Provide the (X, Y) coordinate of the cell's center where the given text is located.  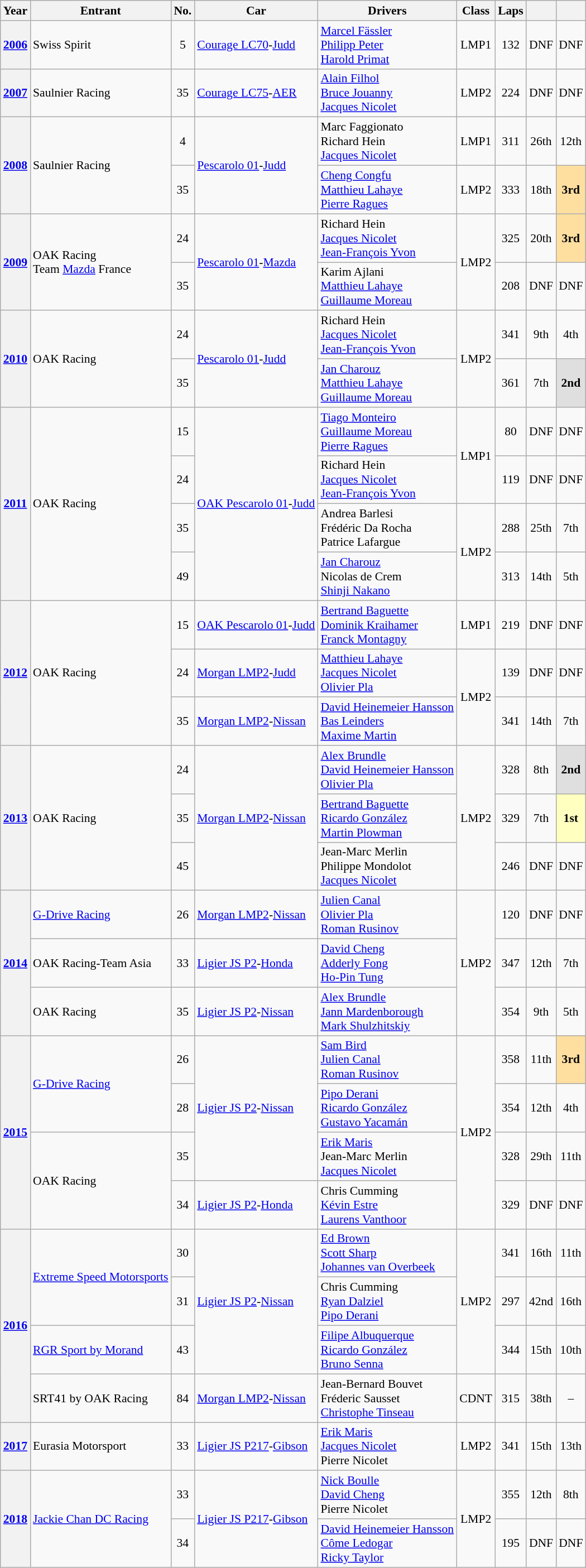
Bertrand Baguette Ricardo González Martin Plowman (387, 818)
Laps (511, 11)
Erik Maris Jean-Marc Merlin Jacques Nicolet (387, 1156)
315 (511, 1398)
311 (511, 142)
OAK Racing-Team Asia (100, 963)
Jean-Marc Merlin Philippe Mondolot Jacques Nicolet (387, 866)
Year (16, 11)
28 (182, 1108)
30 (182, 1253)
CDNT (475, 1398)
Alex Brundle David Heinemeier Hansson Olivier Pla (387, 770)
2015 (16, 1132)
Ed Brown Scott Sharp Johannes van Overbeek (387, 1253)
20th (541, 238)
Andrea Barlesi Frédéric Da Rocha Patrice Lafargue (387, 528)
224 (511, 93)
358 (511, 1060)
219 (511, 625)
Alain Filhol Bruce Jouanny Jacques Nicolet (387, 93)
80 (511, 432)
246 (511, 866)
2008 (16, 165)
Jan Charouz Matthieu Lahaye Guillaume Moreau (387, 383)
Marc Faggionato Richard Hein Jacques Nicolet (387, 142)
Entrant (100, 11)
4 (182, 142)
2016 (16, 1325)
2014 (16, 963)
2009 (16, 262)
Chris Cumming Kévin Estre Laurens Vanthoor (387, 1205)
– (570, 1398)
No. (182, 11)
Sam Bird Julien Canal Roman Rusinov (387, 1060)
31 (182, 1301)
Morgan LMP2-Judd (256, 673)
David Heinemeier Hansson Côme Ledogar Ricky Taylor (387, 1543)
Erik Maris Jacques Nicolet Pierre Nicolet (387, 1446)
Pescarolo 01-Mazda (256, 262)
313 (511, 577)
Jan Charouz Nicolas de Crem Shinji Nakano (387, 577)
2018 (16, 1519)
84 (182, 1398)
26th (541, 142)
Jackie Chan DC Racing (100, 1519)
43 (182, 1350)
RGR Sport by Morand (100, 1350)
10th (570, 1350)
Nick Boulle David Cheng Pierre Nicolet (387, 1495)
Filipe Albuquerque Ricardo González Bruno Senna (387, 1350)
Swiss Spirit (100, 45)
2013 (16, 818)
1st (570, 818)
120 (511, 915)
2011 (16, 504)
333 (511, 190)
2017 (16, 1446)
Car (256, 11)
45 (182, 866)
Alex Brundle Jann Mardenborough Mark Shulzhitskiy (387, 1011)
Julien Canal Olivier Pla Roman Rusinov (387, 915)
195 (511, 1543)
2006 (16, 45)
Extreme Speed Motorsports (100, 1277)
42nd (541, 1301)
Eurasia Motorsport (100, 1446)
208 (511, 287)
Marcel Fässler Philipp Peter Harold Primat (387, 45)
Tiago Monteiro Guillaume Moreau Pierre Ragues (387, 432)
Pipo Derani Ricardo González Gustavo Yacamán (387, 1108)
Matthieu Lahaye Jacques Nicolet Olivier Pla (387, 673)
297 (511, 1301)
2010 (16, 359)
344 (511, 1350)
325 (511, 238)
David Cheng Adderly Fong Ho-Pin Tung (387, 963)
SRT41 by OAK Racing (100, 1398)
25th (541, 528)
5 (182, 45)
Karim Ajlani Matthieu Lahaye Guillaume Moreau (387, 287)
Jean-Bernard Bouvet Fréderic Sausset Christophe Tinseau (387, 1398)
139 (511, 673)
132 (511, 45)
Courage LC75-AER (256, 93)
288 (511, 528)
2012 (16, 673)
49 (182, 577)
38th (541, 1398)
Courage LC70-Judd (256, 45)
OAK Racing Team Mazda France (100, 262)
355 (511, 1495)
Drivers (387, 11)
Bertrand Baguette Dominik Kraihamer Franck Montagny (387, 625)
347 (511, 963)
13th (570, 1446)
Chris Cumming Ryan Dalziel Pipo Derani (387, 1301)
119 (511, 480)
2007 (16, 93)
Class (475, 11)
361 (511, 383)
David Heinemeier Hansson Bas Leinders Maxime Martin (387, 722)
29th (541, 1156)
Cheng Congfu Matthieu Lahaye Pierre Ragues (387, 190)
18th (541, 190)
